Output the (x, y) coordinate of the center of the cell containing the given text.  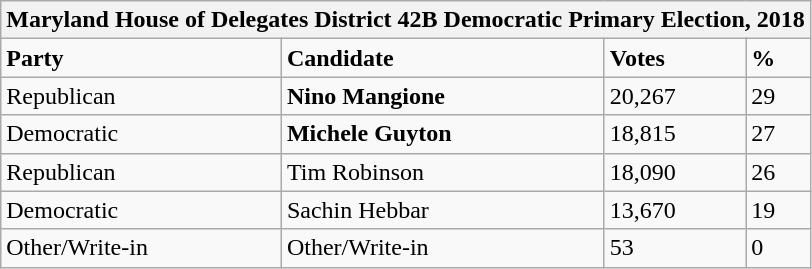
26 (778, 172)
% (778, 58)
Sachin Hebbar (442, 210)
53 (675, 248)
13,670 (675, 210)
Party (142, 58)
Tim Robinson (442, 172)
Maryland House of Delegates District 42B Democratic Primary Election, 2018 (406, 20)
Michele Guyton (442, 134)
0 (778, 248)
20,267 (675, 96)
Votes (675, 58)
19 (778, 210)
Candidate (442, 58)
27 (778, 134)
18,090 (675, 172)
18,815 (675, 134)
Nino Mangione (442, 96)
29 (778, 96)
